For the text-containing cell, return its midpoint in [X, Y] coordinate format. 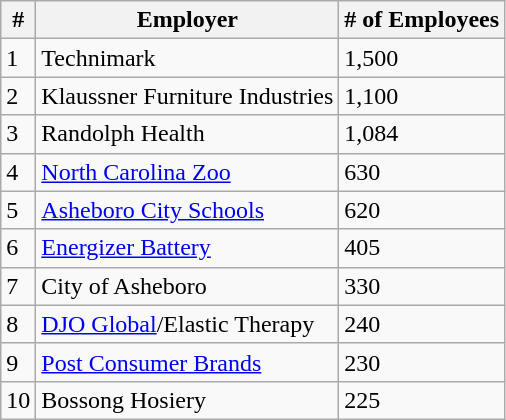
1,084 [422, 134]
3 [18, 134]
1,500 [422, 58]
10 [18, 400]
5 [18, 210]
Post Consumer Brands [188, 362]
9 [18, 362]
8 [18, 324]
DJO Global/Elastic Therapy [188, 324]
2 [18, 96]
1,100 [422, 96]
1 [18, 58]
North Carolina Zoo [188, 172]
330 [422, 286]
Asheboro City Schools [188, 210]
Klaussner Furniture Industries [188, 96]
Bossong Hosiery [188, 400]
405 [422, 248]
6 [18, 248]
240 [422, 324]
Employer [188, 20]
4 [18, 172]
230 [422, 362]
Energizer Battery [188, 248]
7 [18, 286]
City of Asheboro [188, 286]
# of Employees [422, 20]
Randolph Health [188, 134]
Technimark [188, 58]
620 [422, 210]
225 [422, 400]
630 [422, 172]
# [18, 20]
